Locate the cell with the specified text and output its (X, Y) center coordinate. 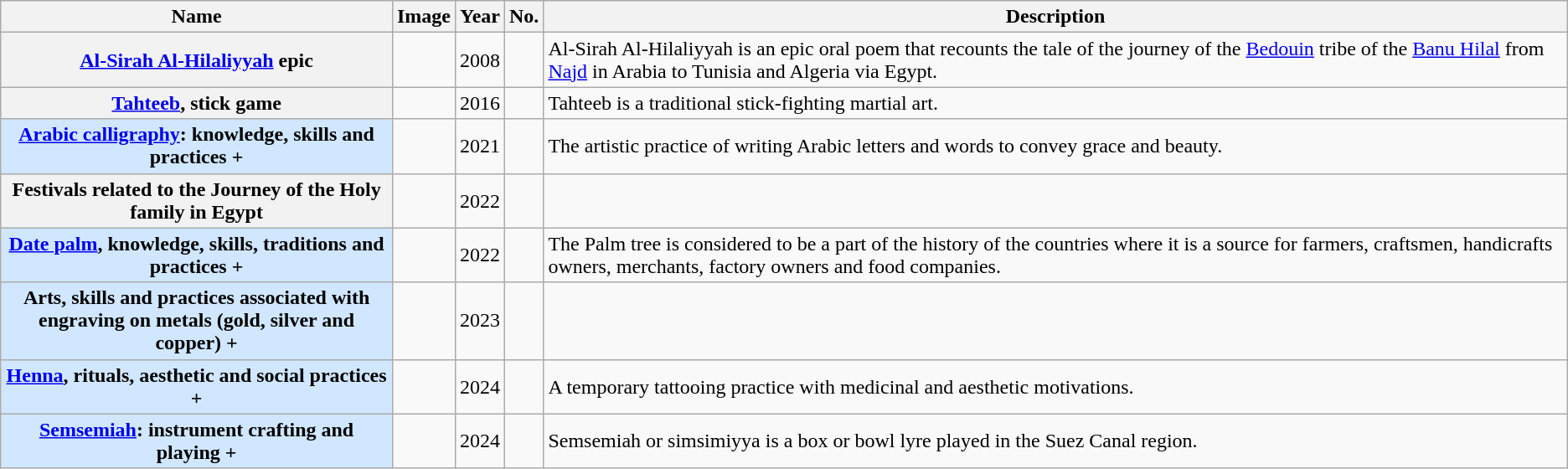
2008 (479, 60)
No. (524, 17)
Name (197, 17)
The artistic practice of writing Arabic letters and words to convey grace and beauty. (1055, 146)
Festivals related to the Journey of the Holy family in Egypt (197, 201)
Semsemiah or simsimiyya is a box or bowl lyre played in the Suez Canal region. (1055, 441)
Arts, skills and practices associated with engraving on metals (gold, silver and copper) + (197, 321)
2021 (479, 146)
Year (479, 17)
2023 (479, 321)
Date palm, knowledge, skills, traditions and practices + (197, 255)
Al-Sirah Al-Hilaliyyah epic (197, 60)
A temporary tattooing practice with medicinal and aesthetic motivations. (1055, 387)
Tahteeb, stick game (197, 103)
Semsemiah: instrument crafting and playing + (197, 441)
Description (1055, 17)
Arabic calligraphy: knowledge, skills and practices + (197, 146)
2016 (479, 103)
Image (424, 17)
Henna, rituals, aesthetic and social practices + (197, 387)
Tahteeb is a traditional stick-fighting martial art. (1055, 103)
